From the cell containing the given text, extract its center point as (X, Y) coordinate. 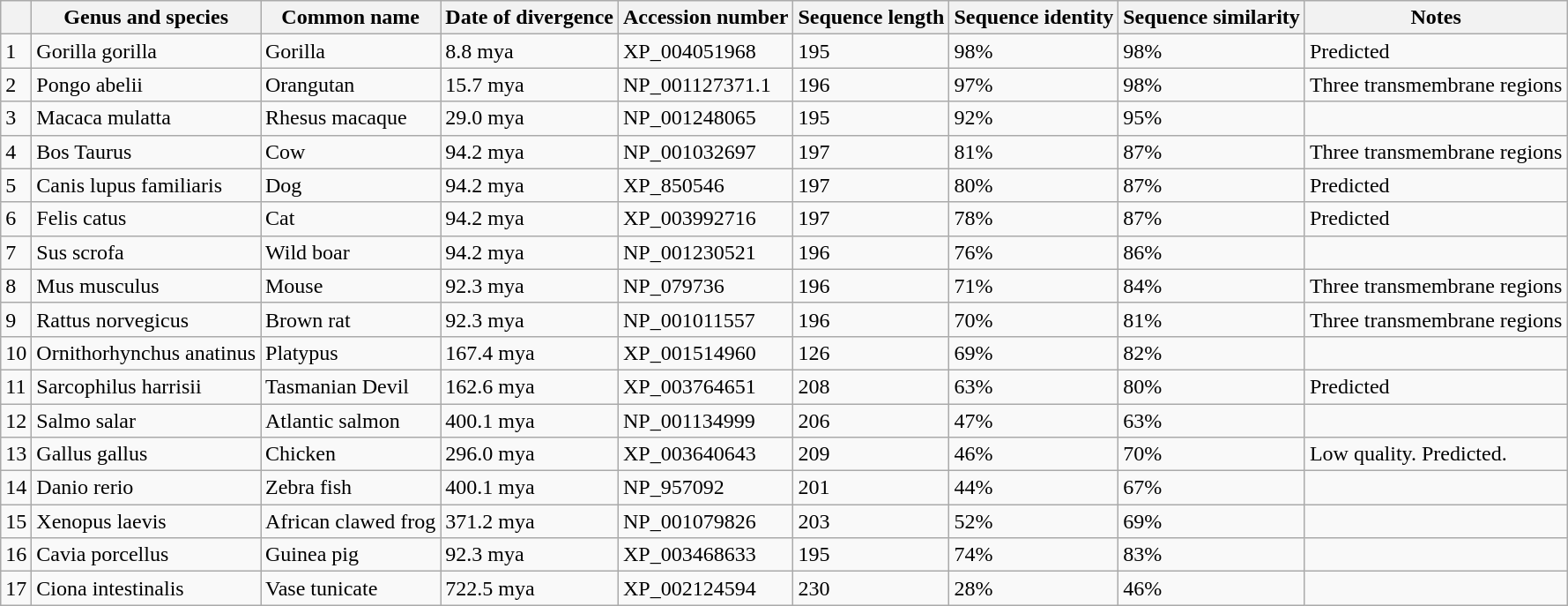
Zebra fish (351, 488)
Rattus norvegicus (146, 319)
African clawed frog (351, 521)
15.7 mya (530, 85)
XP_003992716 (705, 219)
XP_003468633 (705, 555)
Low quality. Predicted. (1436, 454)
84% (1212, 286)
15 (16, 521)
Pongo abelii (146, 85)
Tasmanian Devil (351, 386)
4 (16, 152)
Sarcophilus harrisii (146, 386)
Macaca mulatta (146, 118)
16 (16, 555)
Sequence identity (1034, 18)
Sus scrofa (146, 252)
8 (16, 286)
95% (1212, 118)
17 (16, 588)
NP_001127371.1 (705, 85)
Sequence length (871, 18)
NP_001079826 (705, 521)
76% (1034, 252)
13 (16, 454)
Canis lupus familiaris (146, 185)
Mouse (351, 286)
92% (1034, 118)
Atlantic salmon (351, 421)
Xenopus laevis (146, 521)
NP_001032697 (705, 152)
NP_957092 (705, 488)
7 (16, 252)
47% (1034, 421)
371.2 mya (530, 521)
2 (16, 85)
Genus and species (146, 18)
74% (1034, 555)
67% (1212, 488)
NP_079736 (705, 286)
Cow (351, 152)
6 (16, 219)
203 (871, 521)
1 (16, 51)
201 (871, 488)
Date of divergence (530, 18)
XP_003764651 (705, 386)
Mus musculus (146, 286)
28% (1034, 588)
Wild boar (351, 252)
71% (1034, 286)
8.8 mya (530, 51)
83% (1212, 555)
Gallus gallus (146, 454)
Cavia porcellus (146, 555)
Brown rat (351, 319)
209 (871, 454)
78% (1034, 219)
Orangutan (351, 85)
Ornithorhynchus anatinus (146, 353)
230 (871, 588)
97% (1034, 85)
206 (871, 421)
3 (16, 118)
Rhesus macaque (351, 118)
Platypus (351, 353)
167.4 mya (530, 353)
Danio rerio (146, 488)
Ciona intestinalis (146, 588)
162.6 mya (530, 386)
NP_001248065 (705, 118)
Felis catus (146, 219)
722.5 mya (530, 588)
NP_001011557 (705, 319)
XP_001514960 (705, 353)
XP_003640643 (705, 454)
XP_850546 (705, 185)
NP_001230521 (705, 252)
Sequence similarity (1212, 18)
Notes (1436, 18)
Accession number (705, 18)
10 (16, 353)
29.0 mya (530, 118)
Bos Taurus (146, 152)
NP_001134999 (705, 421)
11 (16, 386)
126 (871, 353)
Cat (351, 219)
44% (1034, 488)
9 (16, 319)
Gorilla gorilla (146, 51)
XP_002124594 (705, 588)
Gorilla (351, 51)
XP_004051968 (705, 51)
Dog (351, 185)
Vase tunicate (351, 588)
208 (871, 386)
12 (16, 421)
Salmo salar (146, 421)
14 (16, 488)
5 (16, 185)
296.0 mya (530, 454)
52% (1034, 521)
Common name (351, 18)
Guinea pig (351, 555)
Chicken (351, 454)
82% (1212, 353)
86% (1212, 252)
